Scan for the cell matching the given text and deliver its (X, Y) coordinate at center. 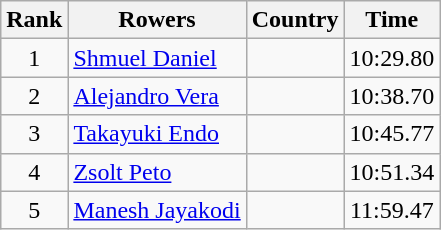
10:45.77 (392, 134)
Rowers (157, 20)
Country (295, 20)
2 (34, 96)
1 (34, 58)
10:38.70 (392, 96)
Manesh Jayakodi (157, 210)
5 (34, 210)
Time (392, 20)
3 (34, 134)
10:51.34 (392, 172)
Zsolt Peto (157, 172)
10:29.80 (392, 58)
Shmuel Daniel (157, 58)
Alejandro Vera (157, 96)
Rank (34, 20)
4 (34, 172)
Takayuki Endo (157, 134)
11:59.47 (392, 210)
